Identify which cell holds the provided text, then report its (x, y) central coordinate. 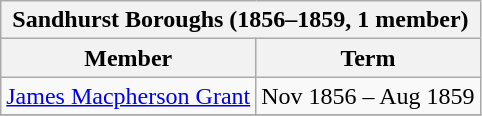
Sandhurst Boroughs (1856–1859, 1 member) (240, 20)
James Macpherson Grant (128, 96)
Nov 1856 – Aug 1859 (368, 96)
Member (128, 58)
Term (368, 58)
